Identify which cell holds the provided text, then report its (x, y) central coordinate. 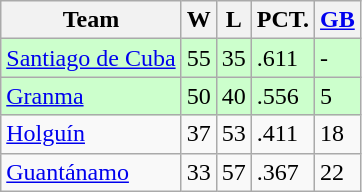
50 (198, 96)
55 (198, 58)
57 (234, 172)
35 (234, 58)
- (338, 58)
PCT. (282, 20)
.411 (282, 134)
22 (338, 172)
L (234, 20)
Holguín (91, 134)
.556 (282, 96)
Guantánamo (91, 172)
53 (234, 134)
.367 (282, 172)
5 (338, 96)
Santiago de Cuba (91, 58)
Granma (91, 96)
37 (198, 134)
GB (338, 20)
40 (234, 96)
W (198, 20)
33 (198, 172)
Team (91, 20)
18 (338, 134)
.611 (282, 58)
